From the cell containing the given text, extract its center point as (X, Y) coordinate. 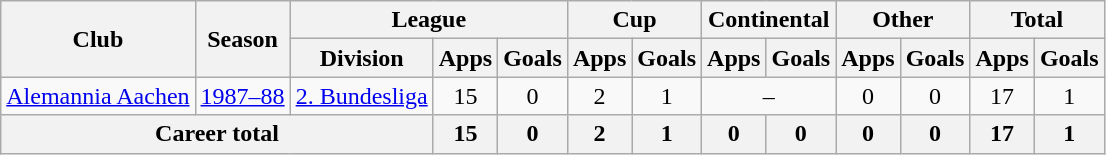
Season (242, 39)
Other (903, 20)
Alemannia Aachen (98, 96)
– (769, 96)
Total (1037, 20)
League (428, 20)
Career total (217, 134)
1987–88 (242, 96)
Continental (769, 20)
Club (98, 39)
Cup (634, 20)
Division (362, 58)
2. Bundesliga (362, 96)
